Search for the cell housing the specified text and yield its [x, y] center coordinate. 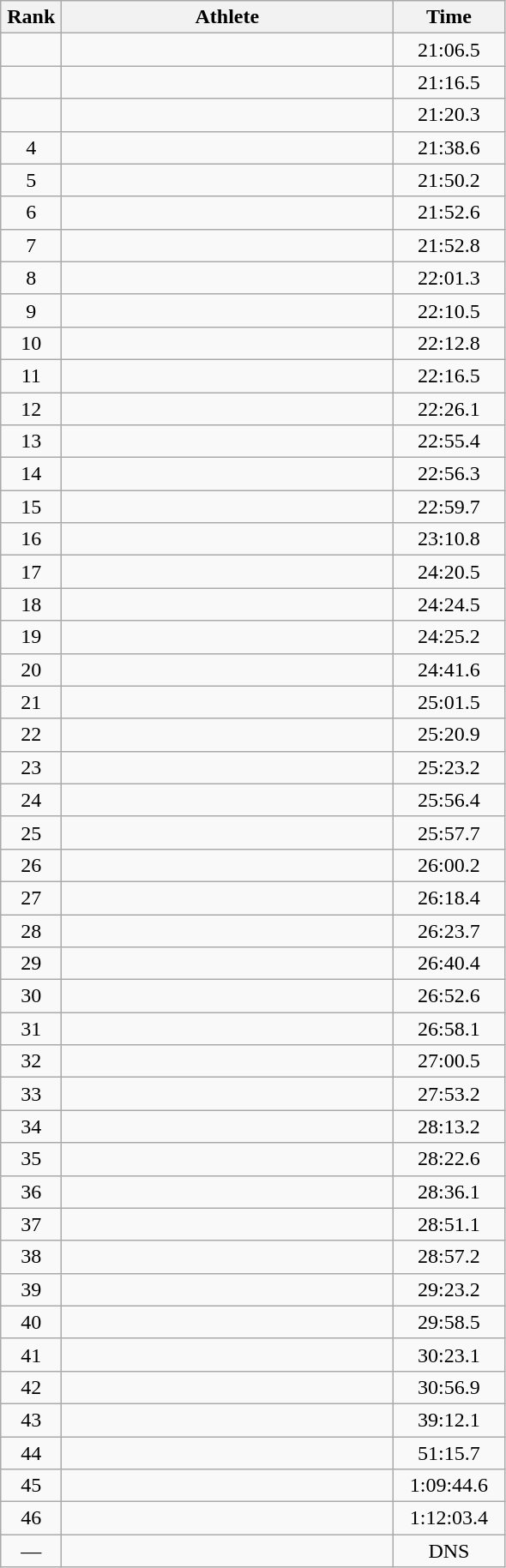
26:00.2 [449, 865]
22 [31, 735]
7 [31, 245]
30:23.1 [449, 1355]
20 [31, 670]
22:59.7 [449, 507]
30 [31, 996]
25:56.4 [449, 800]
28:51.1 [449, 1224]
35 [31, 1159]
22:01.3 [449, 278]
25:23.2 [449, 767]
25:57.7 [449, 832]
17 [31, 572]
12 [31, 409]
28:13.2 [449, 1126]
21:06.5 [449, 50]
26:18.4 [449, 898]
14 [31, 474]
25:20.9 [449, 735]
24 [31, 800]
26 [31, 865]
28:36.1 [449, 1192]
26:52.6 [449, 996]
28:22.6 [449, 1159]
21:52.6 [449, 213]
25 [31, 832]
22:56.3 [449, 474]
1:09:44.6 [449, 1486]
39 [31, 1289]
21:20.3 [449, 115]
1:12:03.4 [449, 1518]
24:20.5 [449, 572]
37 [31, 1224]
29 [31, 964]
51:15.7 [449, 1453]
13 [31, 442]
21 [31, 702]
8 [31, 278]
16 [31, 539]
22:55.4 [449, 442]
42 [31, 1387]
28:57.2 [449, 1257]
10 [31, 343]
26:58.1 [449, 1029]
27:00.5 [449, 1061]
5 [31, 180]
Rank [31, 17]
23 [31, 767]
41 [31, 1355]
30:56.9 [449, 1387]
15 [31, 507]
22:16.5 [449, 375]
28 [31, 930]
19 [31, 637]
9 [31, 310]
27:53.2 [449, 1094]
23:10.8 [449, 539]
29:58.5 [449, 1322]
Athlete [227, 17]
18 [31, 604]
33 [31, 1094]
11 [31, 375]
32 [31, 1061]
34 [31, 1126]
— [31, 1551]
26:23.7 [449, 930]
DNS [449, 1551]
38 [31, 1257]
29:23.2 [449, 1289]
24:41.6 [449, 670]
24:24.5 [449, 604]
40 [31, 1322]
24:25.2 [449, 637]
26:40.4 [449, 964]
31 [31, 1029]
21:52.8 [449, 245]
46 [31, 1518]
43 [31, 1420]
4 [31, 147]
Time [449, 17]
21:16.5 [449, 82]
22:10.5 [449, 310]
39:12.1 [449, 1420]
21:50.2 [449, 180]
44 [31, 1453]
6 [31, 213]
45 [31, 1486]
22:12.8 [449, 343]
25:01.5 [449, 702]
22:26.1 [449, 409]
21:38.6 [449, 147]
27 [31, 898]
36 [31, 1192]
